Find where the given text appears and provide that cell's center as [X, Y] coordinate. 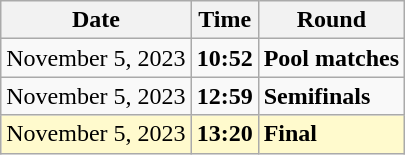
Date [96, 20]
13:20 [224, 134]
Pool matches [331, 58]
Semifinals [331, 96]
Time [224, 20]
12:59 [224, 96]
Final [331, 134]
Round [331, 20]
10:52 [224, 58]
